Detect which cell encompasses the target text, then output its (x, y) center coordinate. 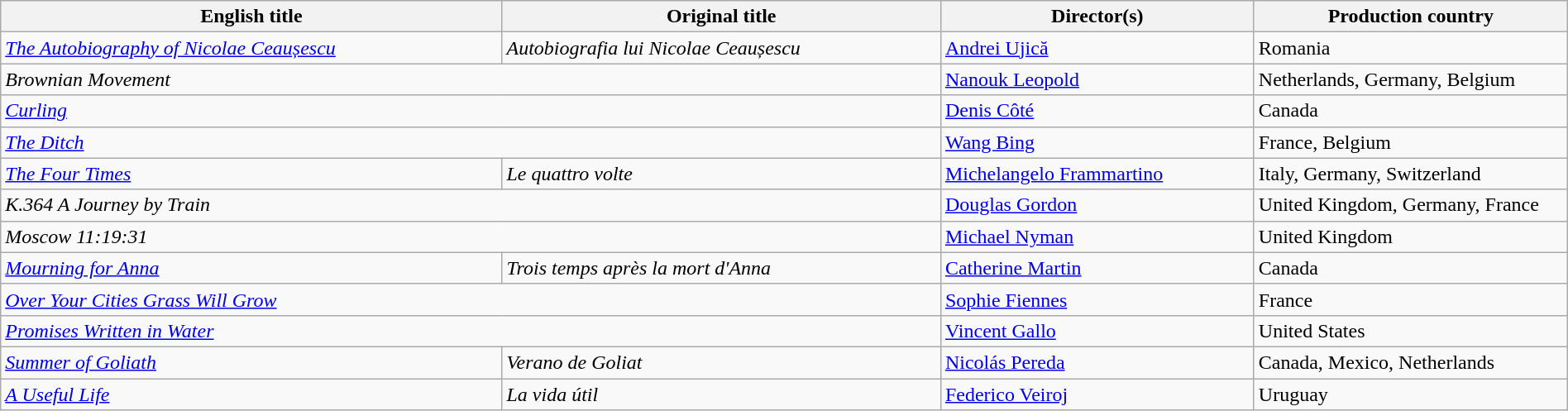
Federico Veiroj (1097, 394)
K.364 A Journey by Train (471, 205)
Le quattro volte (721, 174)
Autobiografia lui Nicolae Ceaușescu (721, 48)
France, Belgium (1411, 142)
Italy, Germany, Switzerland (1411, 174)
Wang Bing (1097, 142)
United Kingdom (1411, 237)
Moscow 11:19:31 (471, 237)
La vida útil (721, 394)
Sophie Fiennes (1097, 299)
United Kingdom, Germany, France (1411, 205)
Original title (721, 17)
The Autobiography of Nicolae Ceaușescu (251, 48)
Over Your Cities Grass Will Grow (471, 299)
Brownian Movement (471, 79)
Uruguay (1411, 394)
The Ditch (471, 142)
Curling (471, 111)
Production country (1411, 17)
English title (251, 17)
Nanouk Leopold (1097, 79)
A Useful Life (251, 394)
Romania (1411, 48)
Catherine Martin (1097, 268)
Trois temps après la mort d'Anna (721, 268)
Verano de Goliat (721, 362)
The Four Times (251, 174)
Andrei Ujică (1097, 48)
Promises Written in Water (471, 331)
Douglas Gordon (1097, 205)
Mourning for Anna (251, 268)
Nicolás Pereda (1097, 362)
Netherlands, Germany, Belgium (1411, 79)
Director(s) (1097, 17)
Denis Côté (1097, 111)
Michael Nyman (1097, 237)
Vincent Gallo (1097, 331)
France (1411, 299)
United States (1411, 331)
Summer of Goliath (251, 362)
Canada, Mexico, Netherlands (1411, 362)
Michelangelo Frammartino (1097, 174)
